Locate the cell with the specified text and output its (X, Y) center coordinate. 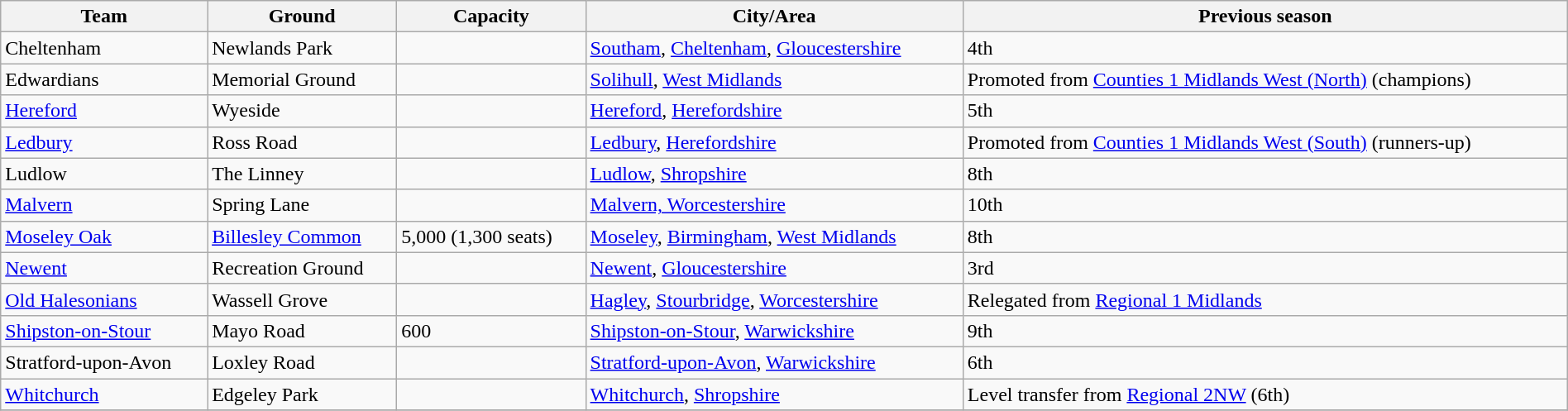
Malvern, Worcestershire (774, 205)
Shipston-on-Stour (104, 331)
Stratford-upon-Avon, Warwickshire (774, 362)
Ludlow, Shropshire (774, 174)
Whitchurch (104, 394)
Ground (303, 17)
5th (1265, 111)
Hagley, Stourbridge, Worcestershire (774, 299)
Capacity (491, 17)
Relegated from Regional 1 Midlands (1265, 299)
Moseley Oak (104, 237)
Hereford, Herefordshire (774, 111)
Team (104, 17)
Promoted from Counties 1 Midlands West (South) (runners-up) (1265, 142)
Ross Road (303, 142)
Wyeside (303, 111)
The Linney (303, 174)
City/Area (774, 17)
Stratford-upon-Avon (104, 362)
Moseley, Birmingham, West Midlands (774, 237)
Recreation Ground (303, 268)
Old Halesonians (104, 299)
Hereford (104, 111)
Ledbury, Herefordshire (774, 142)
Previous season (1265, 17)
5,000 (1,300 seats) (491, 237)
Newlands Park (303, 48)
3rd (1265, 268)
6th (1265, 362)
Newent (104, 268)
4th (1265, 48)
Billesley Common (303, 237)
Edgeley Park (303, 394)
Ludlow (104, 174)
Malvern (104, 205)
Cheltenham (104, 48)
Memorial Ground (303, 79)
9th (1265, 331)
Shipston-on-Stour, Warwickshire (774, 331)
Wassell Grove (303, 299)
Level transfer from Regional 2NW (6th) (1265, 394)
Newent, Gloucestershire (774, 268)
Southam, Cheltenham, Gloucestershire (774, 48)
600 (491, 331)
Ledbury (104, 142)
10th (1265, 205)
Whitchurch, Shropshire (774, 394)
Spring Lane (303, 205)
Edwardians (104, 79)
Solihull, West Midlands (774, 79)
Loxley Road (303, 362)
Mayo Road (303, 331)
Promoted from Counties 1 Midlands West (North) (champions) (1265, 79)
